Search for the cell housing the specified text and yield its (x, y) center coordinate. 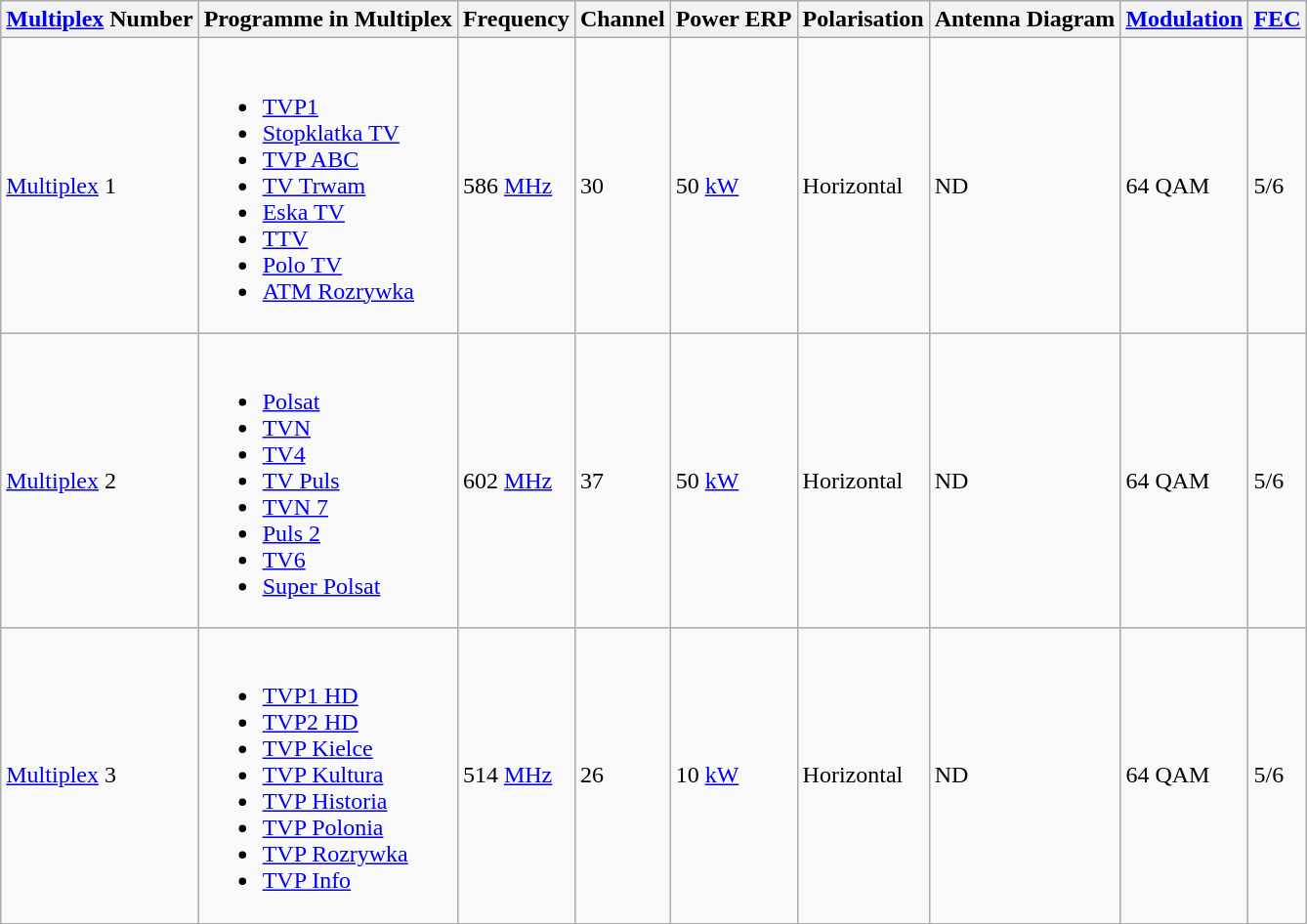
TVP1Stopklatka TVTVP ABCTV TrwamEska TVTTVPolo TVATM Rozrywka (328, 186)
26 (622, 776)
Multiplex 1 (100, 186)
Modulation (1184, 20)
514 MHz (516, 776)
602 MHz (516, 481)
PolsatTVNTV4TV PulsTVN 7Puls 2TV6Super Polsat (328, 481)
FEC (1278, 20)
37 (622, 481)
Frequency (516, 20)
TVP1 HDTVP2 HDTVP KielceTVP KulturaTVP HistoriaTVP PoloniaTVP RozrywkaTVP Info (328, 776)
10 kW (734, 776)
Antenna Diagram (1025, 20)
Programme in Multiplex (328, 20)
Multiplex 3 (100, 776)
Multiplex Number (100, 20)
Power ERP (734, 20)
Polarisation (864, 20)
586 MHz (516, 186)
Multiplex 2 (100, 481)
Channel (622, 20)
30 (622, 186)
